Scan for the cell matching the given text and deliver its [X, Y] coordinate at center. 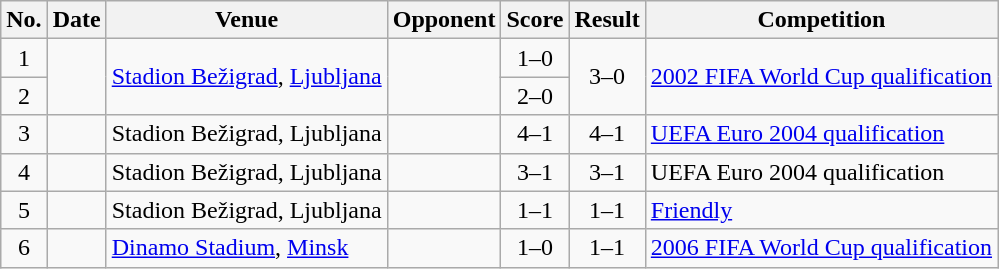
4 [24, 172]
3–0 [607, 77]
2006 FIFA World Cup qualification [821, 248]
No. [24, 20]
Friendly [821, 210]
1 [24, 58]
2002 FIFA World Cup qualification [821, 77]
2 [24, 96]
Competition [821, 20]
Result [607, 20]
Dinamo Stadium, Minsk [246, 248]
3 [24, 134]
Score [535, 20]
Venue [246, 20]
5 [24, 210]
2–0 [535, 96]
Date [76, 20]
6 [24, 248]
Opponent [444, 20]
